Locate the cell with the specified text and output its [X, Y] center coordinate. 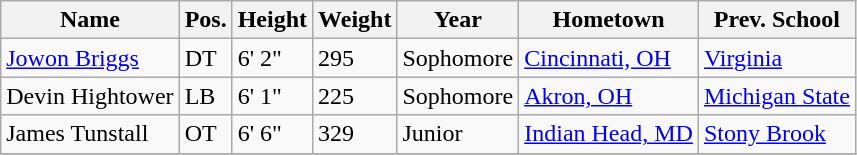
Akron, OH [609, 96]
OT [206, 134]
6' 1" [272, 96]
Height [272, 20]
LB [206, 96]
6' 6" [272, 134]
Name [90, 20]
Junior [458, 134]
Pos. [206, 20]
Indian Head, MD [609, 134]
6' 2" [272, 58]
Michigan State [776, 96]
Hometown [609, 20]
295 [355, 58]
James Tunstall [90, 134]
225 [355, 96]
Year [458, 20]
Prev. School [776, 20]
Devin Hightower [90, 96]
Cincinnati, OH [609, 58]
Stony Brook [776, 134]
329 [355, 134]
DT [206, 58]
Weight [355, 20]
Jowon Briggs [90, 58]
Virginia [776, 58]
